Identify which cell holds the provided text, then report its [x, y] central coordinate. 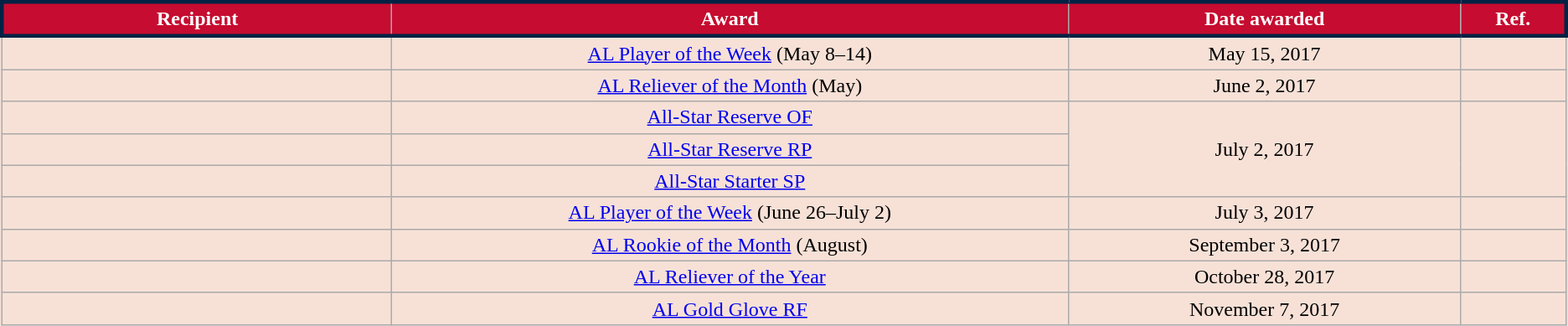
May 15, 2017 [1265, 53]
November 7, 2017 [1265, 308]
July 3, 2017 [1265, 213]
AL Reliever of the Month (May) [730, 85]
AL Player of the Week (May 8–14) [730, 53]
September 3, 2017 [1265, 245]
AL Player of the Week (June 26–July 2) [730, 213]
Recipient [196, 18]
AL Gold Glove RF [730, 308]
Ref. [1514, 18]
Date awarded [1265, 18]
AL Rookie of the Month (August) [730, 245]
AL Reliever of the Year [730, 277]
All-Star Starter SP [730, 181]
October 28, 2017 [1265, 277]
All-Star Reserve OF [730, 117]
July 2, 2017 [1265, 149]
All-Star Reserve RP [730, 149]
June 2, 2017 [1265, 85]
Award [730, 18]
